Extract the (x, y) coordinate from the center of the cell holding the provided text.  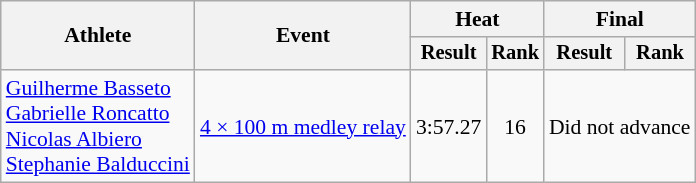
3:57.27 (448, 126)
Event (303, 36)
Athlete (98, 36)
16 (515, 126)
Heat (478, 19)
Final (620, 19)
Guilherme BassetoGabrielle RoncattoNicolas AlbieroStephanie Balduccini (98, 126)
Did not advance (620, 126)
4 × 100 m medley relay (303, 126)
